Extract the (x, y) coordinate from the center of the cell holding the provided text.  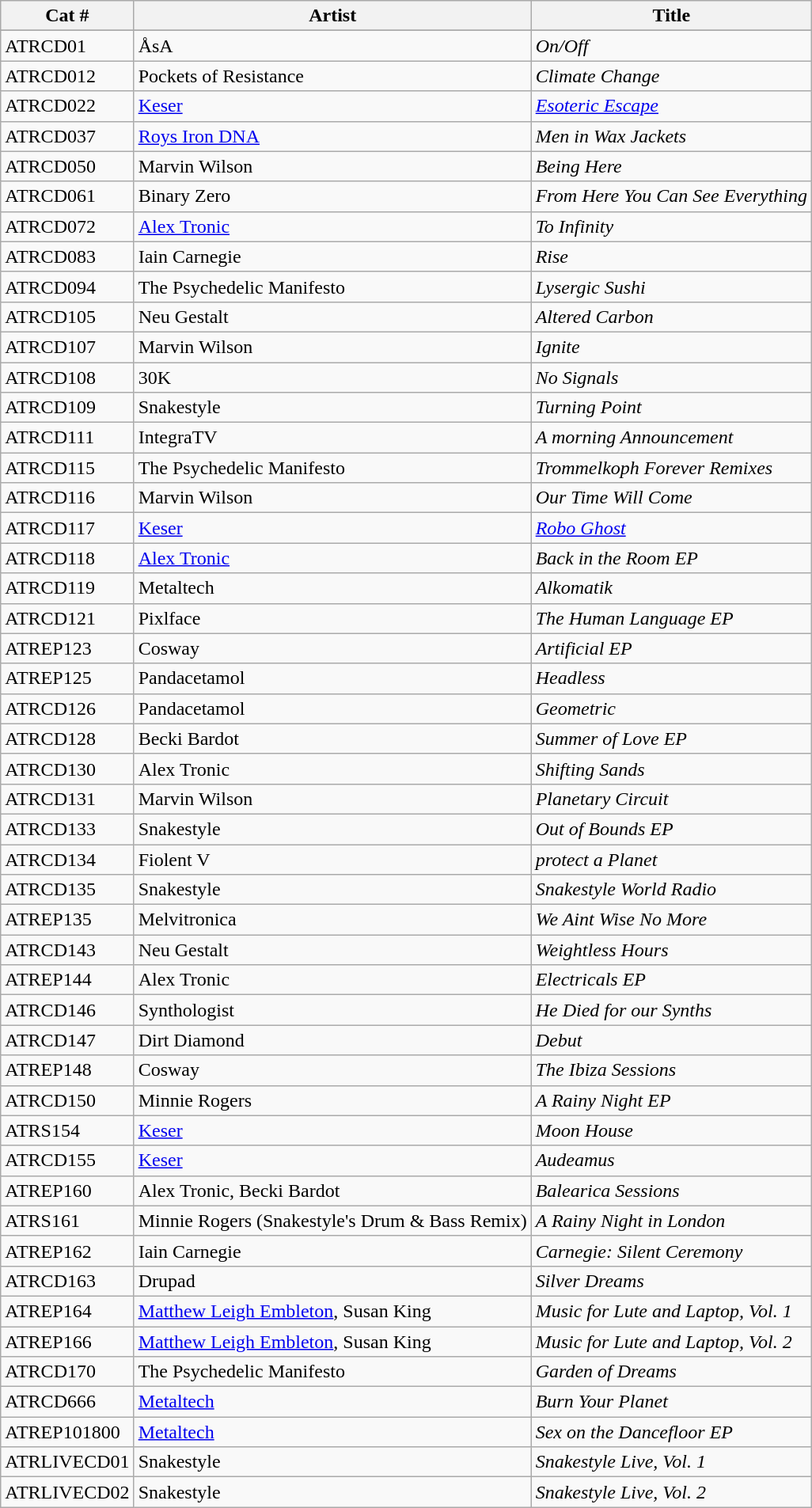
Roys Iron DNA (332, 136)
Out of Bounds EP (671, 829)
We Aint Wise No More (671, 920)
A Rainy Night in London (671, 1221)
ATRCD109 (67, 408)
ATRCD135 (67, 890)
Geometric (671, 708)
ATRCD107 (67, 347)
Burn Your Planet (671, 1402)
ATRCD117 (67, 528)
ATRCD072 (67, 226)
Turning Point (671, 408)
Cat # (67, 16)
protect a Planet (671, 859)
ATRCD150 (67, 1100)
ATREP166 (67, 1342)
Pockets of Resistance (332, 76)
From Here You Can See Everything (671, 196)
Dirt Diamond (332, 1040)
ATRCD022 (67, 106)
The Ibiza Sessions (671, 1070)
Title (671, 16)
Music for Lute and Laptop, Vol. 2 (671, 1342)
ATRCD143 (67, 950)
ATRCD111 (67, 438)
Headless (671, 678)
ATRCD155 (67, 1160)
Planetary Circuit (671, 799)
To Infinity (671, 226)
ATRCD037 (67, 136)
Trommelkoph Forever Remixes (671, 468)
Sex on the Dancefloor EP (671, 1432)
Being Here (671, 166)
No Signals (671, 378)
ATRCD134 (67, 859)
ATRCD126 (67, 708)
Pixlface (332, 618)
ATRCD105 (67, 317)
Snakestyle World Radio (671, 890)
ATRCD061 (67, 196)
Carnegie: Silent Ceremony (671, 1251)
Balearica Sessions (671, 1191)
ATRLIVECD02 (67, 1492)
ATRCD01 (67, 46)
ATRCD083 (67, 256)
ATRCD050 (67, 166)
ATRCD163 (67, 1281)
Binary Zero (332, 196)
Melvitronica (332, 920)
Alkomatik (671, 588)
A Rainy Night EP (671, 1100)
ATRCD118 (67, 558)
Esoteric Escape (671, 106)
ATRCD116 (67, 498)
ATREP162 (67, 1251)
Artificial EP (671, 648)
30K (332, 378)
Summer of Love EP (671, 739)
ATRCD121 (67, 618)
Ignite (671, 347)
Synthologist (332, 1010)
Our Time Will Come (671, 498)
Climate Change (671, 76)
Audeamus (671, 1160)
ATRCD131 (67, 799)
ATRCD119 (67, 588)
ATREP123 (67, 648)
Lysergic Sushi (671, 287)
Back in the Room EP (671, 558)
Weightless Hours (671, 950)
A morning Announcement (671, 438)
He Died for our Synths (671, 1010)
Alex Tronic, Becki Bardot (332, 1191)
ATRCD128 (67, 739)
ATREP135 (67, 920)
Music for Lute and Laptop, Vol. 1 (671, 1311)
Debut (671, 1040)
ATRCD146 (67, 1010)
ATRCD170 (67, 1372)
Garden of Dreams (671, 1372)
Snakestyle Live, Vol. 2 (671, 1492)
Rise (671, 256)
ATRS161 (67, 1221)
ATREP125 (67, 678)
ATREP101800 (67, 1432)
ATRCD666 (67, 1402)
ATRCD130 (67, 769)
Men in Wax Jackets (671, 136)
ATRCD133 (67, 829)
Minnie Rogers (332, 1100)
Silver Dreams (671, 1281)
ATREP160 (67, 1191)
On/Off (671, 46)
ATREP148 (67, 1070)
ATRLIVECD01 (67, 1462)
ÅsA (332, 46)
ATRCD115 (67, 468)
Snakestyle Live, Vol. 1 (671, 1462)
Fiolent V (332, 859)
IntegraTV (332, 438)
Becki Bardot (332, 739)
Electricals EP (671, 980)
ATRS154 (67, 1130)
Minnie Rogers (Snakestyle's Drum & Bass Remix) (332, 1221)
Shifting Sands (671, 769)
Altered Carbon (671, 317)
ATRCD147 (67, 1040)
The Human Language EP (671, 618)
Drupad (332, 1281)
ATRCD094 (67, 287)
ATREP144 (67, 980)
ATRCD108 (67, 378)
Robo Ghost (671, 528)
Moon House (671, 1130)
ATRCD012 (67, 76)
ATREP164 (67, 1311)
Artist (332, 16)
